For the text-containing cell, return its midpoint in [x, y] coordinate format. 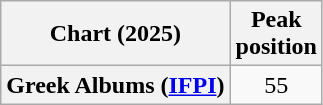
55 [276, 85]
Chart (2025) [116, 34]
Greek Albums (IFPI) [116, 85]
Peakposition [276, 34]
